Search for the cell housing the specified text and yield its (x, y) center coordinate. 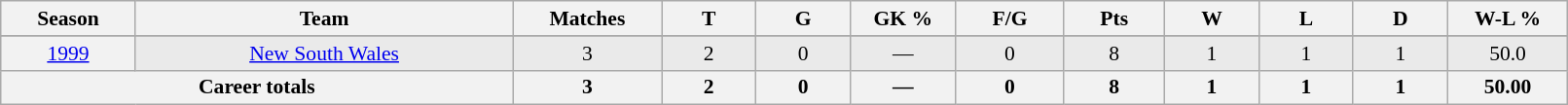
GK % (903, 18)
G (804, 18)
Season (68, 18)
D (1400, 18)
Career totals (257, 87)
F/G (1010, 18)
50.0 (1508, 53)
50.00 (1508, 87)
T (709, 18)
W (1213, 18)
W-L % (1508, 18)
L (1306, 18)
New South Wales (324, 53)
Pts (1114, 18)
Matches (588, 18)
Team (324, 18)
1999 (68, 53)
